Search for the cell housing the specified text and yield its [X, Y] center coordinate. 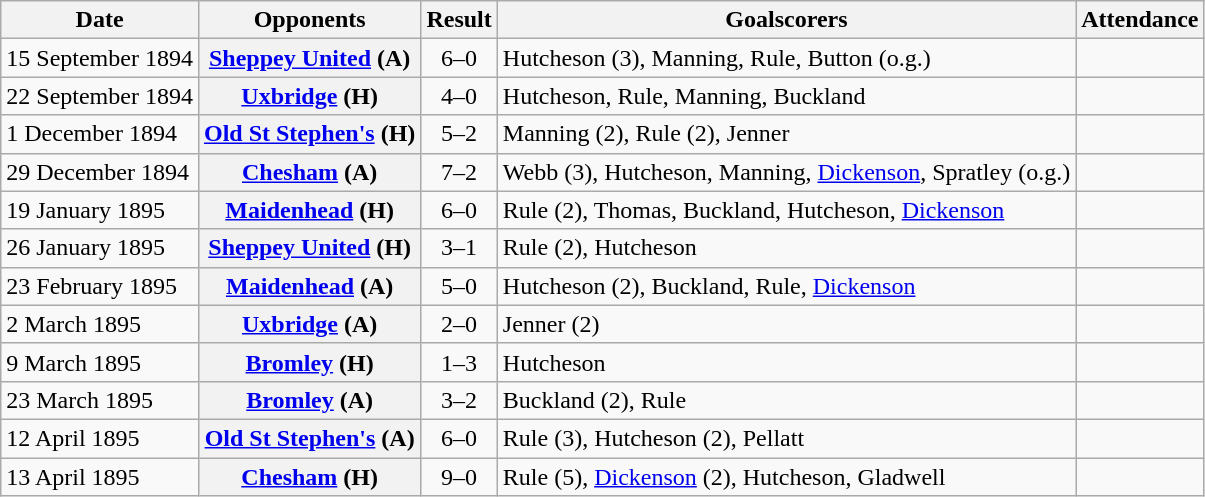
Rule (3), Hutcheson (2), Pellatt [786, 438]
Uxbridge (H) [309, 96]
Result [459, 20]
Hutcheson (2), Buckland, Rule, Dickenson [786, 286]
Hutcheson [786, 362]
9 March 1895 [100, 362]
4–0 [459, 96]
5–2 [459, 134]
22 September 1894 [100, 96]
Sheppey United (H) [309, 248]
3–2 [459, 400]
Rule (5), Dickenson (2), Hutcheson, Gladwell [786, 477]
Opponents [309, 20]
9–0 [459, 477]
7–2 [459, 172]
1–3 [459, 362]
23 March 1895 [100, 400]
Old St Stephen's (A) [309, 438]
Rule (2), Hutcheson [786, 248]
Maidenhead (H) [309, 210]
Old St Stephen's (H) [309, 134]
23 February 1895 [100, 286]
2–0 [459, 324]
12 April 1895 [100, 438]
3–1 [459, 248]
Rule (2), Thomas, Buckland, Hutcheson, Dickenson [786, 210]
Buckland (2), Rule [786, 400]
Bromley (A) [309, 400]
Bromley (H) [309, 362]
Date [100, 20]
Hutcheson (3), Manning, Rule, Button (o.g.) [786, 58]
19 January 1895 [100, 210]
Chesham (H) [309, 477]
15 September 1894 [100, 58]
26 January 1895 [100, 248]
Goalscorers [786, 20]
2 March 1895 [100, 324]
Chesham (A) [309, 172]
13 April 1895 [100, 477]
Sheppey United (A) [309, 58]
1 December 1894 [100, 134]
Manning (2), Rule (2), Jenner [786, 134]
Uxbridge (A) [309, 324]
Webb (3), Hutcheson, Manning, Dickenson, Spratley (o.g.) [786, 172]
5–0 [459, 286]
Attendance [1140, 20]
Jenner (2) [786, 324]
29 December 1894 [100, 172]
Maidenhead (A) [309, 286]
Hutcheson, Rule, Manning, Buckland [786, 96]
